Detect which cell encompasses the target text, then output its [X, Y] center coordinate. 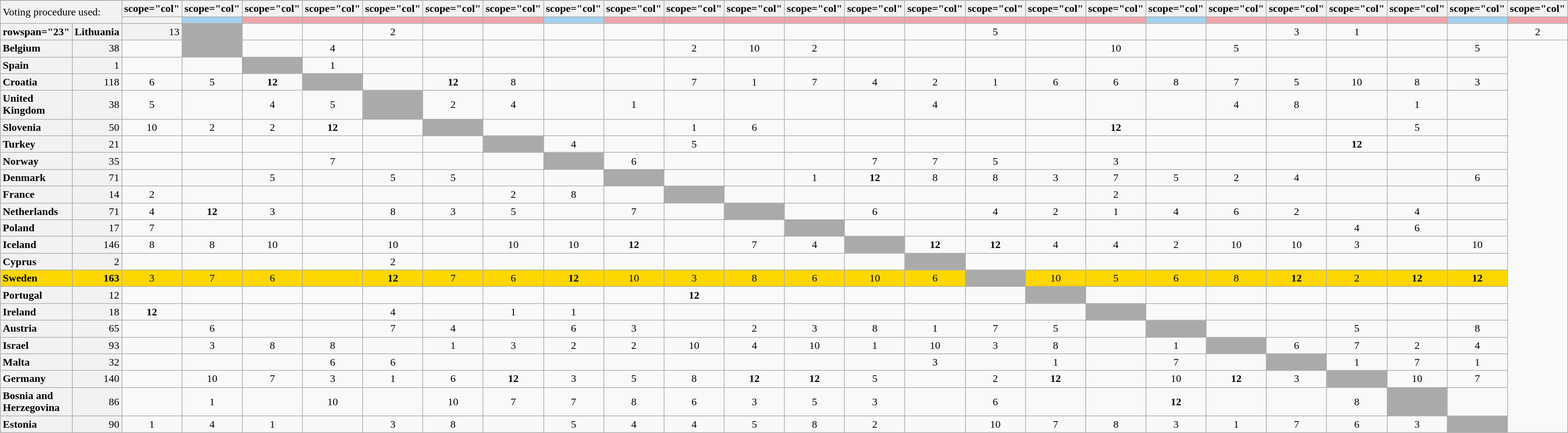
Norway [36, 161]
Israel [36, 345]
Denmark [36, 178]
35 [97, 161]
118 [97, 82]
140 [97, 379]
Sweden [36, 278]
Bosnia and Herzegovina [36, 402]
Malta [36, 362]
Iceland [36, 245]
Slovenia [36, 127]
65 [97, 329]
18 [97, 312]
32 [97, 362]
Lithuania [97, 32]
France [36, 194]
86 [97, 402]
93 [97, 345]
21 [97, 144]
17 [97, 228]
Ireland [36, 312]
90 [97, 424]
163 [97, 278]
Belgium [36, 48]
Portugal [36, 295]
14 [97, 194]
13 [152, 32]
Turkey [36, 144]
146 [97, 245]
Cyprus [36, 262]
Austria [36, 329]
50 [97, 127]
United Kingdom [36, 105]
Estonia [36, 424]
Voting procedure used: [61, 12]
Netherlands [36, 211]
Croatia [36, 82]
Spain [36, 65]
Poland [36, 228]
rowspan="23" [36, 32]
Germany [36, 379]
